Find where the given text appears and provide that cell's center as [x, y] coordinate. 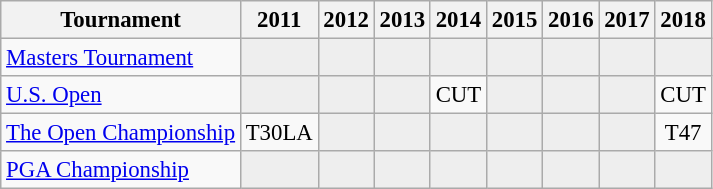
T30LA [279, 133]
Masters Tournament [121, 58]
2013 [402, 20]
2014 [458, 20]
T47 [683, 133]
2015 [515, 20]
2018 [683, 20]
2017 [627, 20]
Tournament [121, 20]
PGA Championship [121, 170]
The Open Championship [121, 133]
U.S. Open [121, 95]
2016 [571, 20]
2011 [279, 20]
2012 [346, 20]
